Output the (x, y) coordinate of the center of the cell containing the given text.  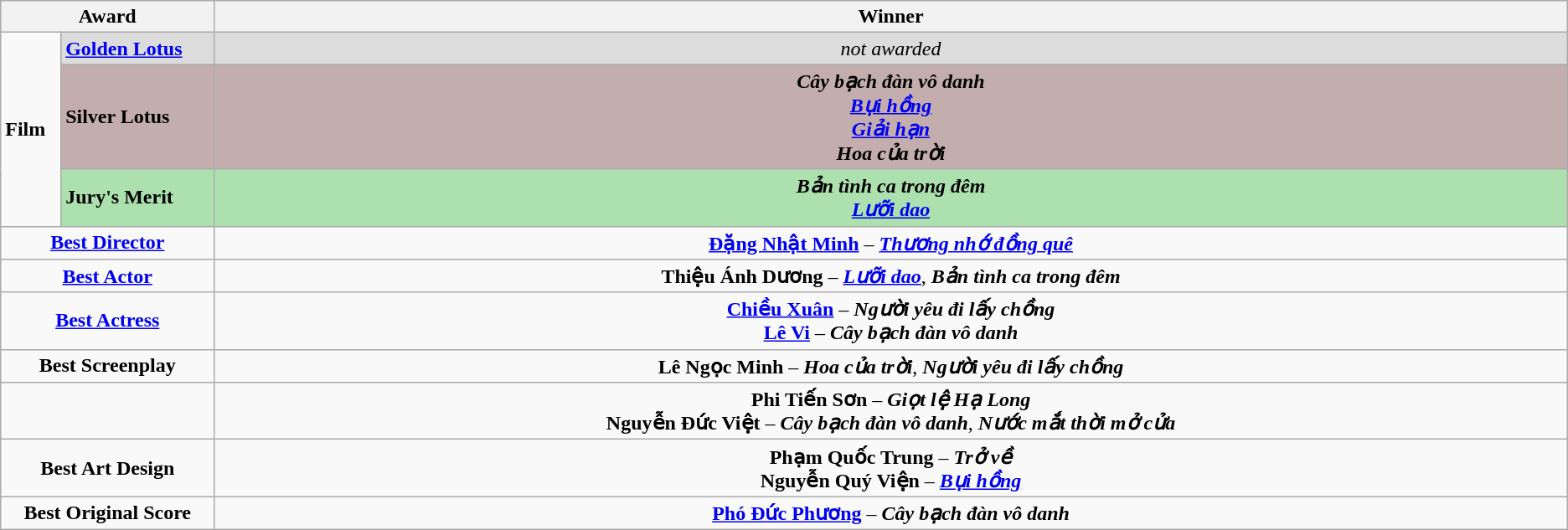
Award (107, 17)
Golden Lotus (137, 49)
Best Actress (107, 321)
Thiệu Ánh Dương – Lưỡi dao, Bản tình ca trong đêm (891, 276)
Phạm Quốc Trung – Trở vềNguyễn Quý Viện – Bụi hồng (891, 468)
Lê Ngọc Minh – Hoa của trời, Người yêu đi lấy chồng (891, 366)
not awarded (891, 49)
Phó Đức Phương – Cây bạch đàn vô danh (891, 513)
Best Screenplay (107, 366)
Chiều Xuân – Người yêu đi lấy chồngLê Vi – Cây bạch đàn vô danh (891, 321)
Đặng Nhật Minh – Thương nhớ đồng quê (891, 243)
Bản tình ca trong đêmLưỡi dao (891, 198)
Best Art Design (107, 468)
Best Actor (107, 276)
Cây bạch đàn vô danhBụi hồngGiải hạnHoa của trời (891, 117)
Winner (891, 17)
Jury's Merit (137, 198)
Silver Lotus (137, 117)
Phi Tiến Sơn – Giọt lệ Hạ LongNguyễn Đức Việt – Cây bạch đàn vô danh, Nước mắt thời mở cửa (891, 411)
Film (31, 129)
Best Original Score (107, 513)
Best Director (107, 243)
